Identify which cell holds the provided text, then report its (X, Y) central coordinate. 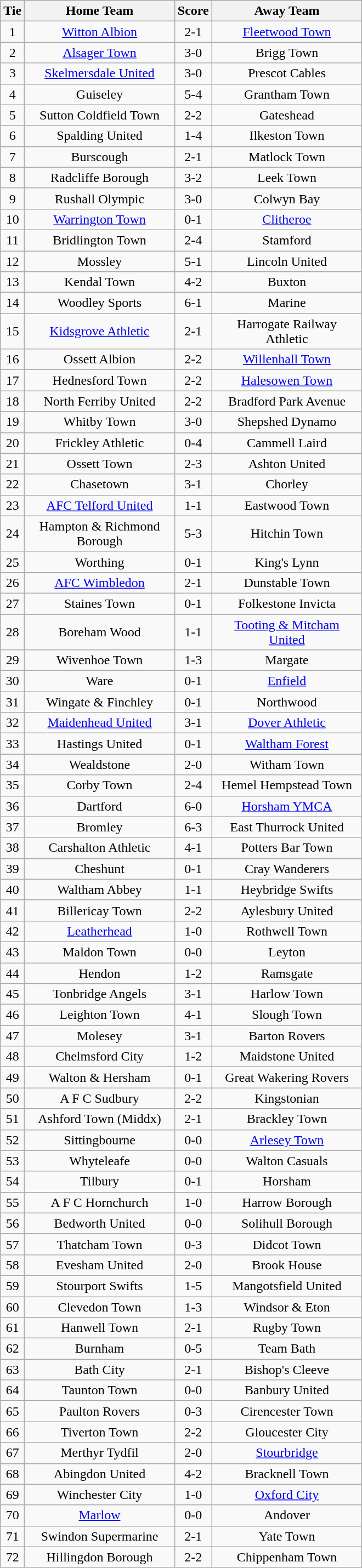
3-2 (193, 178)
52 (13, 1140)
37 (13, 827)
36 (13, 806)
Thatcham Town (100, 1244)
Shepshed Dynamo (287, 422)
5-3 (193, 534)
Walton & Hersham (100, 1077)
Molesey (100, 1036)
68 (13, 1474)
Chasetown (100, 484)
Cheshunt (100, 869)
67 (13, 1453)
Hitchin Town (287, 534)
Stourport Swifts (100, 1286)
AFC Wimbledon (100, 583)
Ashton United (287, 464)
Hemel Hempstead Town (287, 785)
Ossett Albion (100, 360)
Corby Town (100, 785)
Marlow (100, 1515)
56 (13, 1223)
35 (13, 785)
66 (13, 1432)
8 (13, 178)
Taunton Town (100, 1390)
Dover Athletic (287, 723)
6 (13, 136)
65 (13, 1411)
Harrogate Railway Athletic (287, 331)
Guiseley (100, 94)
21 (13, 464)
2 (13, 53)
63 (13, 1370)
Ilkeston Town (287, 136)
Horsham (287, 1182)
Cammell Laird (287, 443)
Spalding United (100, 136)
Willenhall Town (287, 360)
45 (13, 994)
Andover (287, 1515)
Whitby Town (100, 422)
39 (13, 869)
24 (13, 534)
5-1 (193, 261)
Rothwell Town (287, 931)
41 (13, 910)
43 (13, 952)
14 (13, 303)
10 (13, 219)
Mangotsfield United (287, 1286)
Grantham Town (287, 94)
7 (13, 157)
Paulton Rovers (100, 1411)
Away Team (287, 11)
Didcot Town (287, 1244)
Kidsgrove Athletic (100, 331)
Wivenhoe Town (100, 660)
Score (193, 11)
Fleetwood Town (287, 32)
20 (13, 443)
East Thurrock United (287, 827)
Potters Bar Town (287, 848)
Clevedon Town (100, 1307)
Lincoln United (287, 261)
Kingstonian (287, 1098)
51 (13, 1119)
Stourbridge (287, 1453)
Rushall Olympic (100, 198)
Hanwell Town (100, 1328)
Bedworth United (100, 1223)
50 (13, 1098)
Witton Albion (100, 32)
Leyton (287, 952)
30 (13, 681)
Alsager Town (100, 53)
Waltham Abbey (100, 890)
Rugby Town (287, 1328)
Chelmsford City (100, 1057)
15 (13, 331)
Worthing (100, 562)
Harrow Borough (287, 1202)
Brackley Town (287, 1119)
13 (13, 282)
11 (13, 240)
Billericay Town (100, 910)
Bradford Park Avenue (287, 401)
6-0 (193, 806)
44 (13, 973)
Hednesford Town (100, 380)
Tooting & Mitcham United (287, 631)
North Ferriby United (100, 401)
1-4 (193, 136)
25 (13, 562)
Kendal Town (100, 282)
Prescot Cables (287, 73)
Warrington Town (100, 219)
33 (13, 744)
Gateshead (287, 115)
Enfield (287, 681)
42 (13, 931)
5-4 (193, 94)
19 (13, 422)
72 (13, 1557)
54 (13, 1182)
12 (13, 261)
55 (13, 1202)
Buxton (287, 282)
Brigg Town (287, 53)
Sittingbourne (100, 1140)
6-3 (193, 827)
Brook House (287, 1265)
Evesham United (100, 1265)
Leighton Town (100, 1015)
Ramsgate (287, 973)
Horsham YMCA (287, 806)
49 (13, 1077)
1-5 (193, 1286)
Tilbury (100, 1182)
46 (13, 1015)
70 (13, 1515)
31 (13, 702)
Hastings United (100, 744)
Barton Rovers (287, 1036)
Radcliffe Borough (100, 178)
Folkestone Invicta (287, 603)
Solihull Borough (287, 1223)
17 (13, 380)
Mossley (100, 261)
6-1 (193, 303)
Eastwood Town (287, 505)
Slough Town (287, 1015)
Carshalton Athletic (100, 848)
4 (13, 94)
Maidenhead United (100, 723)
Walton Casuals (287, 1161)
Home Team (100, 11)
9 (13, 198)
0-4 (193, 443)
Wingate & Finchley (100, 702)
48 (13, 1057)
26 (13, 583)
A F C Sudbury (100, 1098)
Abingdon United (100, 1474)
Bridlington Town (100, 240)
71 (13, 1536)
32 (13, 723)
58 (13, 1265)
Winchester City (100, 1495)
Team Bath (287, 1349)
28 (13, 631)
Boreham Wood (100, 631)
59 (13, 1286)
Northwood (287, 702)
AFC Telford United (100, 505)
Aylesbury United (287, 910)
27 (13, 603)
King's Lynn (287, 562)
Chippenham Town (287, 1557)
Swindon Supermarine (100, 1536)
Tiverton Town (100, 1432)
Merthyr Tydfil (100, 1453)
Staines Town (100, 603)
23 (13, 505)
64 (13, 1390)
Bracknell Town (287, 1474)
53 (13, 1161)
Arlesey Town (287, 1140)
Dartford (100, 806)
Tonbridge Angels (100, 994)
16 (13, 360)
Waltham Forest (287, 744)
Banbury United (287, 1390)
Dunstable Town (287, 583)
Cirencester Town (287, 1411)
Ossett Town (100, 464)
57 (13, 1244)
Tie (13, 11)
62 (13, 1349)
18 (13, 401)
Leatherhead (100, 931)
5 (13, 115)
A F C Hornchurch (100, 1202)
40 (13, 890)
Maidstone United (287, 1057)
Colwyn Bay (287, 198)
Bromley (100, 827)
29 (13, 660)
Whyteleafe (100, 1161)
Stamford (287, 240)
Bishop's Cleeve (287, 1370)
Hampton & Richmond Borough (100, 534)
1 (13, 32)
2-3 (193, 464)
Marine (287, 303)
34 (13, 765)
Matlock Town (287, 157)
Woodley Sports (100, 303)
60 (13, 1307)
Heybridge Swifts (287, 890)
Leek Town (287, 178)
Witham Town (287, 765)
Gloucester City (287, 1432)
61 (13, 1328)
Windsor & Eton (287, 1307)
Bath City (100, 1370)
Yate Town (287, 1536)
Margate (287, 660)
3 (13, 73)
Harlow Town (287, 994)
38 (13, 848)
Hendon (100, 973)
Maldon Town (100, 952)
Oxford City (287, 1495)
Frickley Athletic (100, 443)
22 (13, 484)
Skelmersdale United (100, 73)
Chorley (287, 484)
Clitheroe (287, 219)
Burscough (100, 157)
Burnham (100, 1349)
Cray Wanderers (287, 869)
Ware (100, 681)
Sutton Coldfield Town (100, 115)
0-5 (193, 1349)
Halesowen Town (287, 380)
47 (13, 1036)
Ashford Town (Middx) (100, 1119)
Great Wakering Rovers (287, 1077)
Wealdstone (100, 765)
Hillingdon Borough (100, 1557)
69 (13, 1495)
